Detect which cell encompasses the target text, then output its (x, y) center coordinate. 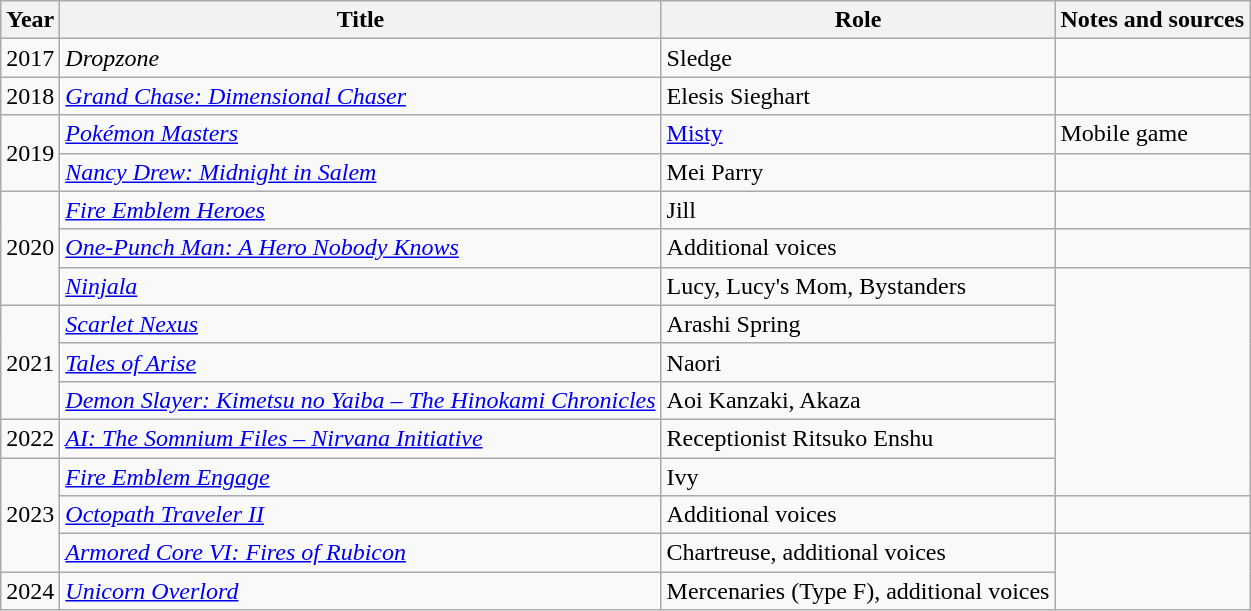
Nancy Drew: Midnight in Salem (360, 172)
Receptionist Ritsuko Enshu (858, 438)
2017 (30, 58)
Armored Core VI: Fires of Rubicon (360, 553)
2020 (30, 248)
Mei Parry (858, 172)
Year (30, 20)
Misty (858, 134)
Notes and sources (1152, 20)
2022 (30, 438)
2021 (30, 362)
2023 (30, 515)
Naori (858, 362)
Sledge (858, 58)
Role (858, 20)
Arashi Spring (858, 324)
Lucy, Lucy's Mom, Bystanders (858, 286)
Ninjala (360, 286)
AI: The Somnium Files – Nirvana Initiative (360, 438)
Aoi Kanzaki, Akaza (858, 400)
Jill (858, 210)
Dropzone (360, 58)
Fire Emblem Heroes (360, 210)
2019 (30, 153)
Fire Emblem Engage (360, 477)
Demon Slayer: Kimetsu no Yaiba – The Hinokami Chronicles (360, 400)
One-Punch Man: A Hero Nobody Knows (360, 248)
Mercenaries (Type F), additional voices (858, 591)
Grand Chase: Dimensional Chaser (360, 96)
Title (360, 20)
2024 (30, 591)
Scarlet Nexus (360, 324)
Ivy (858, 477)
Chartreuse, additional voices (858, 553)
Mobile game (1152, 134)
Elesis Sieghart (858, 96)
Tales of Arise (360, 362)
Octopath Traveler II (360, 515)
2018 (30, 96)
Unicorn Overlord (360, 591)
Pokémon Masters (360, 134)
